Find where the given text appears and provide that cell's center as (x, y) coordinate. 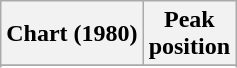
Chart (1980) (72, 34)
Peakposition (189, 34)
